Extract the (x, y) coordinate from the center of the cell holding the provided text.  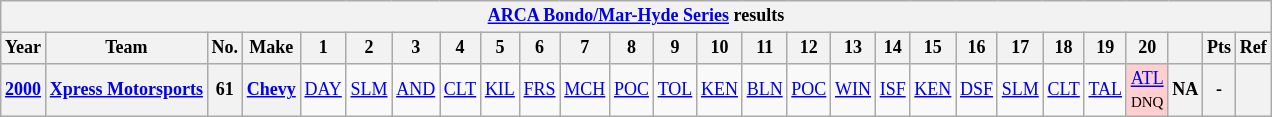
16 (977, 48)
8 (632, 48)
DAY (323, 90)
ISF (892, 90)
DSF (977, 90)
TOL (674, 90)
5 (500, 48)
MCH (585, 90)
- (1220, 90)
14 (892, 48)
WIN (854, 90)
1 (323, 48)
6 (540, 48)
ARCA Bondo/Mar-Hyde Series results (636, 16)
17 (1020, 48)
18 (1064, 48)
Team (126, 48)
13 (854, 48)
Chevy (271, 90)
KIL (500, 90)
9 (674, 48)
ATLDNQ (1147, 90)
20 (1147, 48)
7 (585, 48)
15 (933, 48)
No. (224, 48)
10 (720, 48)
12 (809, 48)
11 (764, 48)
19 (1105, 48)
TAL (1105, 90)
3 (416, 48)
Xpress Motorsports (126, 90)
Ref (1253, 48)
4 (460, 48)
AND (416, 90)
Pts (1220, 48)
61 (224, 90)
Make (271, 48)
NA (1186, 90)
BLN (764, 90)
2000 (24, 90)
Year (24, 48)
2 (369, 48)
FRS (540, 90)
